Find where the given text appears and provide that cell's center as (x, y) coordinate. 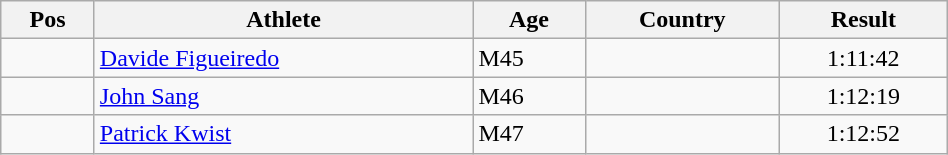
1:12:19 (863, 96)
Athlete (284, 20)
Country (682, 20)
M46 (529, 96)
Patrick Kwist (284, 134)
John Sang (284, 96)
Age (529, 20)
Davide Figueiredo (284, 58)
Result (863, 20)
1:12:52 (863, 134)
M45 (529, 58)
M47 (529, 134)
Pos (48, 20)
1:11:42 (863, 58)
